Provide the [X, Y] coordinate of the cell's center where the given text is located.  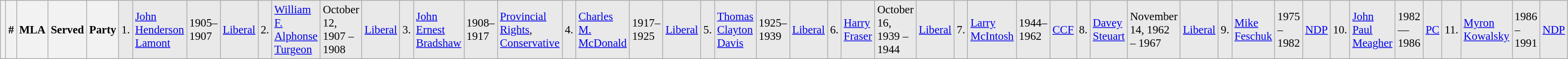
1917–1925 [646, 29]
Mike Feschuk [1254, 29]
1982 — 1986 [1409, 29]
7. [961, 29]
6. [835, 29]
9. [1225, 29]
8. [1083, 29]
CCF [1063, 29]
William F. Alphonse Turgeon [296, 29]
October 12, 1907 – 1908 [341, 29]
Harry Fraser [858, 29]
3. [407, 29]
1908–1917 [481, 29]
Provincial Rights, Conservative [530, 29]
2. [265, 29]
Charles M. McDonald [603, 29]
11. [1452, 29]
# [11, 29]
10. [1340, 29]
John Henderson Lamont [160, 29]
1905–1907 [204, 29]
November 14, 1962 – 1967 [1154, 29]
Myron Kowalsky [1487, 29]
MLA [32, 29]
Thomas Clayton Davis [735, 29]
1. [126, 29]
Served [67, 29]
Davey Steuart [1109, 29]
John Paul Meagher [1373, 29]
1986 – 1991 [1526, 29]
PC [1432, 29]
1975 – 1982 [1288, 29]
Larry McIntosh [992, 29]
John Ernest Bradshaw [439, 29]
1944–1962 [1033, 29]
5. [708, 29]
Party [103, 29]
1925–1939 [773, 29]
4. [569, 29]
October 16, 1939 – 1944 [896, 29]
